From the cell containing the given text, extract its center point as (x, y) coordinate. 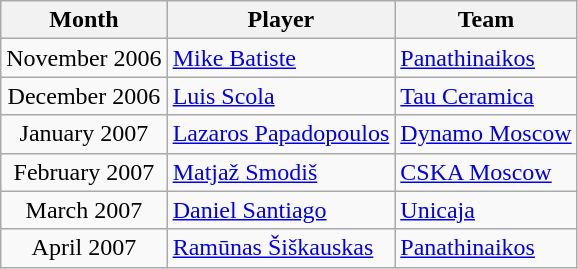
Unicaja (486, 210)
February 2007 (84, 172)
Mike Batiste (281, 58)
Daniel Santiago (281, 210)
Month (84, 20)
Team (486, 20)
March 2007 (84, 210)
Lazaros Papadopoulos (281, 134)
Dynamo Moscow (486, 134)
Tau Ceramica (486, 96)
Luis Scola (281, 96)
January 2007 (84, 134)
December 2006 (84, 96)
Matjaž Smodiš (281, 172)
April 2007 (84, 248)
November 2006 (84, 58)
CSKA Moscow (486, 172)
Ramūnas Šiškauskas (281, 248)
Player (281, 20)
